Identify which cell holds the provided text, then report its (X, Y) central coordinate. 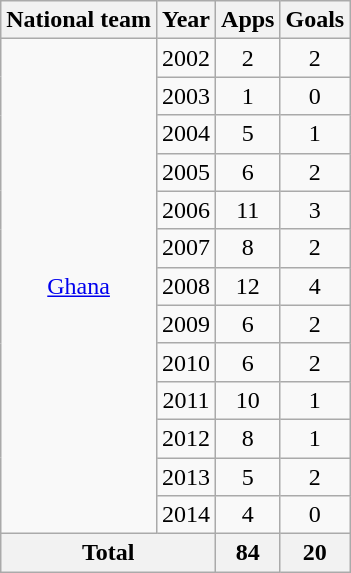
2007 (186, 248)
2013 (186, 477)
2010 (186, 362)
National team (79, 20)
20 (315, 553)
2014 (186, 515)
2011 (186, 400)
2008 (186, 286)
Goals (315, 20)
3 (315, 210)
Total (108, 553)
11 (248, 210)
Ghana (79, 286)
2012 (186, 438)
2009 (186, 324)
2006 (186, 210)
84 (248, 553)
2003 (186, 96)
Apps (248, 20)
12 (248, 286)
2004 (186, 134)
10 (248, 400)
Year (186, 20)
2002 (186, 58)
2005 (186, 172)
